Detect which cell encompasses the target text, then output its [x, y] center coordinate. 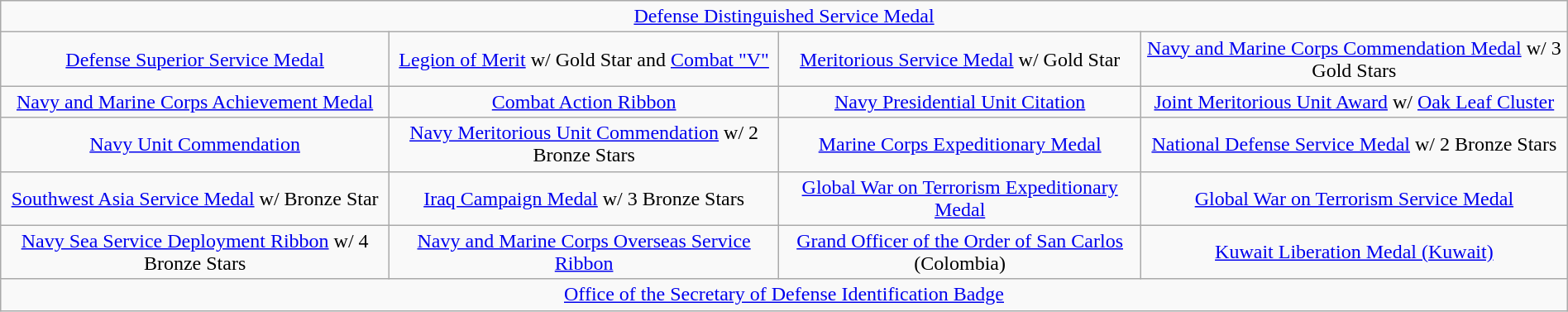
National Defense Service Medal w/ 2 Bronze Stars [1355, 144]
Office of the Secretary of Defense Identification Badge [784, 295]
Navy Meritorious Unit Commendation w/ 2 Bronze Stars [584, 144]
Legion of Merit w/ Gold Star and Combat "V" [584, 60]
Navy and Marine Corps Achievement Medal [195, 102]
Iraq Campaign Medal w/ 3 Bronze Stars [584, 199]
Marine Corps Expeditionary Medal [960, 144]
Kuwait Liberation Medal (Kuwait) [1355, 252]
Defense Distinguished Service Medal [784, 17]
Navy and Marine Corps Commendation Medal w/ 3 Gold Stars [1355, 60]
Global War on Terrorism Expeditionary Medal [960, 199]
Navy and Marine Corps Overseas Service Ribbon [584, 252]
Combat Action Ribbon [584, 102]
Joint Meritorious Unit Award w/ Oak Leaf Cluster [1355, 102]
Grand Officer of the Order of San Carlos (Colombia) [960, 252]
Navy Unit Commendation [195, 144]
Southwest Asia Service Medal w/ Bronze Star [195, 199]
Navy Presidential Unit Citation [960, 102]
Global War on Terrorism Service Medal [1355, 199]
Navy Sea Service Deployment Ribbon w/ 4 Bronze Stars [195, 252]
Defense Superior Service Medal [195, 60]
Meritorious Service Medal w/ Gold Star [960, 60]
